Scan for the cell matching the given text and deliver its [X, Y] coordinate at center. 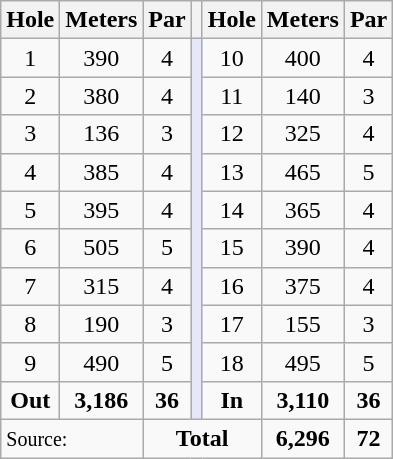
380 [102, 96]
385 [102, 172]
395 [102, 210]
505 [102, 248]
315 [102, 286]
400 [302, 58]
365 [302, 210]
13 [232, 172]
9 [30, 362]
155 [302, 324]
2 [30, 96]
72 [368, 438]
Total [202, 438]
190 [102, 324]
In [232, 400]
12 [232, 134]
8 [30, 324]
Out [30, 400]
1 [30, 58]
16 [232, 286]
10 [232, 58]
11 [232, 96]
6,296 [302, 438]
325 [302, 134]
465 [302, 172]
15 [232, 248]
18 [232, 362]
3,110 [302, 400]
495 [302, 362]
6 [30, 248]
136 [102, 134]
7 [30, 286]
140 [302, 96]
3,186 [102, 400]
490 [102, 362]
14 [232, 210]
375 [302, 286]
17 [232, 324]
Source: [72, 438]
